Search for the cell housing the specified text and yield its [X, Y] center coordinate. 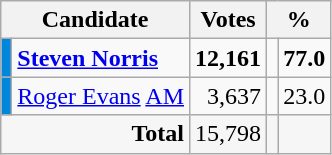
Roger Evans AM [101, 96]
23.0 [304, 96]
12,161 [228, 58]
Votes [228, 20]
% [299, 20]
Total [96, 134]
3,637 [228, 96]
Steven Norris [101, 58]
Candidate [96, 20]
15,798 [228, 134]
77.0 [304, 58]
